Return [x, y] of the center of cell containing provided text 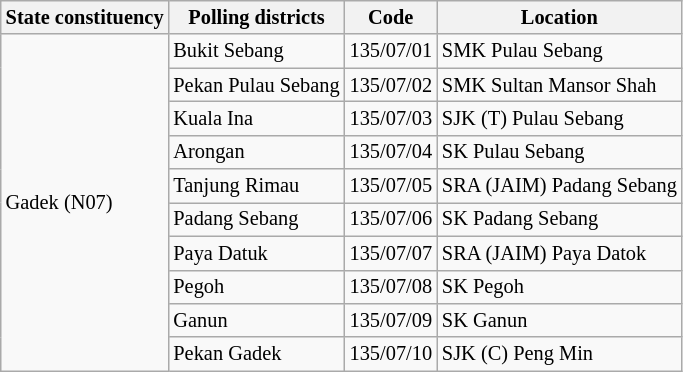
135/07/10 [391, 354]
135/07/01 [391, 51]
State constituency [85, 17]
135/07/08 [391, 287]
Pekan Gadek [256, 354]
SJK (C) Peng Min [560, 354]
135/07/02 [391, 85]
SMK Sultan Mansor Shah [560, 85]
135/07/07 [391, 253]
Gadek (N07) [85, 202]
135/07/06 [391, 219]
SK Padang Sebang [560, 219]
SK Pegoh [560, 287]
Paya Datuk [256, 253]
Arongan [256, 152]
Location [560, 17]
Kuala Ina [256, 118]
Tanjung Rimau [256, 186]
135/07/09 [391, 320]
SJK (T) Pulau Sebang [560, 118]
Padang Sebang [256, 219]
135/07/05 [391, 186]
SRA (JAIM) Padang Sebang [560, 186]
Pegoh [256, 287]
Bukit Sebang [256, 51]
135/07/03 [391, 118]
Code [391, 17]
SRA (JAIM) Paya Datok [560, 253]
Pekan Pulau Sebang [256, 85]
SK Pulau Sebang [560, 152]
SK Ganun [560, 320]
Ganun [256, 320]
Polling districts [256, 17]
SMK Pulau Sebang [560, 51]
135/07/04 [391, 152]
